Identify which cell holds the provided text, then report its (x, y) central coordinate. 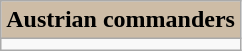
Austrian commanders (121, 20)
